Pinpoint the cell where the given text exists, returning its [x, y] midpoint coordinate. 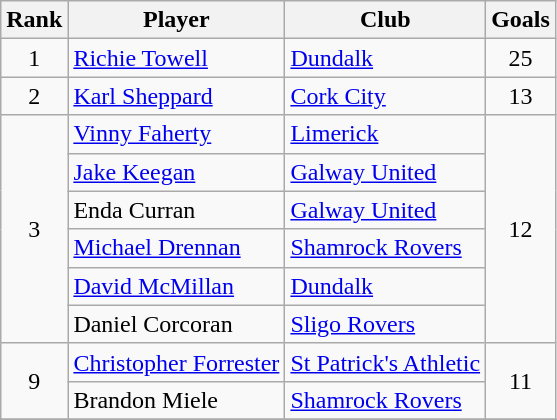
9 [34, 381]
Daniel Corcoran [176, 324]
3 [34, 229]
Jake Keegan [176, 172]
25 [521, 58]
Goals [521, 20]
1 [34, 58]
Enda Curran [176, 210]
St Patrick's Athletic [386, 362]
Richie Towell [176, 58]
2 [34, 96]
Rank [34, 20]
Brandon Miele [176, 400]
Christopher Forrester [176, 362]
Club [386, 20]
David McMillan [176, 286]
11 [521, 381]
Karl Sheppard [176, 96]
Vinny Faherty [176, 134]
13 [521, 96]
Player [176, 20]
12 [521, 229]
Sligo Rovers [386, 324]
Cork City [386, 96]
Limerick [386, 134]
Michael Drennan [176, 248]
